Determine the [X, Y] coordinate at the center of the cell enclosing the given text.  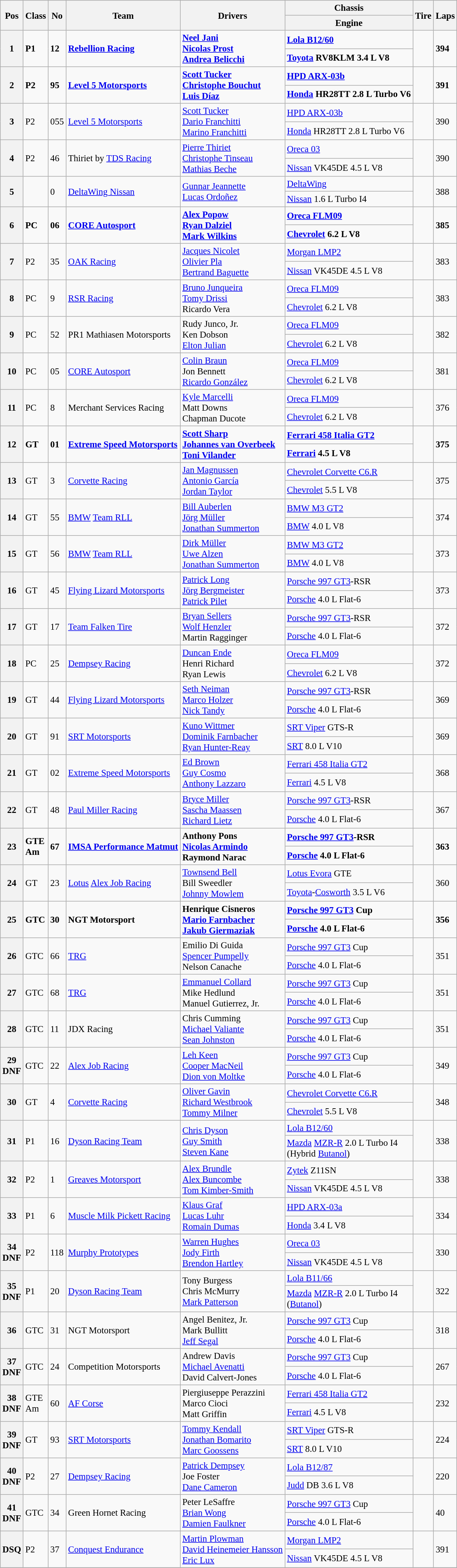
52 [57, 334]
14 [12, 517]
Rebellion Racing [123, 49]
385 [445, 225]
34DNF [12, 1253]
Lotus Evora GTE [349, 874]
Gunnar Jeannette Lucas Ordoñez [232, 192]
21 [12, 773]
10 [12, 371]
44 [57, 700]
Toyota-Cosworth 3.5 L V6 [349, 892]
JDX Racing [123, 1029]
Competition Motorsports [123, 1366]
5 [12, 192]
95 [57, 85]
Chris Dyson Guy Smith Steven Kane [232, 1141]
Scott Tucker Christophe Bouchut Luis Díaz [232, 85]
2 [12, 85]
376 [445, 408]
388 [445, 192]
Emilio Di Guida Spencer Pumpelly Nelson Canache [232, 956]
Muscle Milk Pickett Racing [123, 1216]
Alex Job Racing [123, 1066]
IMSA Performance Matmut [123, 846]
Green Hornet Racing [123, 1513]
Patrick Long Jörg Bergmeister Patrick Pilet [232, 591]
39DNF [12, 1439]
381 [445, 371]
Colin Braun Jon Bennett Ricardo González [232, 371]
Merchant Services Racing [123, 408]
Pos [12, 15]
Toyota RV8KLM 3.4 L V8 [349, 58]
348 [445, 1102]
38DNF [12, 1403]
Emmanuel Collard Mike Hedlund Manuel Gutierrez, Jr. [232, 993]
Lola B12/87 [349, 1467]
Tony Burgess Chris McMurry Mark Patterson [232, 1291]
Henrique Cisneros Mario Farnbacher Jakub Giermaziak [232, 919]
18 [12, 664]
118 [57, 1253]
330 [445, 1253]
45 [57, 591]
Bryce Miller Sascha Maassen Richard Lietz [232, 810]
60 [57, 1403]
Ed Brown Guy Cosmo Anthony Lazzaro [232, 773]
Andrew Davis Michael Avenatti David Calvert-Jones [232, 1366]
Lotus Alex Job Racing [123, 883]
Oliver Gavin Richard Westbrook Tommy Milner [232, 1102]
93 [57, 1439]
Pierre Thiriet Christophe Tinseau Mathias Beche [232, 158]
334 [445, 1216]
DeltaWing [349, 184]
Paul Miller Racing [123, 810]
Team [123, 15]
02 [57, 773]
267 [445, 1366]
Leh Keen Cooper MacNeil Dion von Moltke [232, 1066]
Kuno Wittmer Dominik Farnbacher Ryan Hunter-Reay [232, 737]
Tire [424, 15]
40DNF [12, 1476]
Peter LeSaffre Brian Wong Damien Faulkner [232, 1513]
Chassis [349, 8]
Mazda MZR-R 2.0 L Turbo I4(Butanol) [349, 1299]
367 [445, 810]
19 [12, 700]
01 [57, 444]
33 [12, 1216]
Neel Jani Nicolas Prost Andrea Belicchi [232, 49]
Laps [445, 15]
Angel Benitez, Jr. Mark Bullitt Jeff Segal [232, 1330]
Bruno Junqueira Tomy Drissi Ricardo Vera [232, 298]
Engine [349, 23]
05 [57, 371]
DeltaWing Nissan [123, 192]
34 [57, 1513]
220 [445, 1476]
Lola B11/66 [349, 1278]
67 [57, 846]
Team Falken Tire [123, 627]
Scott Tucker Dario Franchitti Marino Franchitti [232, 122]
Mazda MZR-R 2.0 L Turbo I4(Hybrid Butanol) [349, 1149]
46 [57, 158]
Scott Sharp Johannes van Overbeek Toni Vilander [232, 444]
PR1 Mathiasen Motorsports [123, 334]
368 [445, 773]
Martin Plowman David Heinemeier Hansson Eric Lux [232, 1549]
35DNF [12, 1291]
91 [57, 737]
Alex Popow Ryan Dalziel Mark Wilkins [232, 225]
Townsend Bell Bill Sweedler Johnny Mowlem [232, 883]
Nissan 1.6 L Turbo I4 [349, 199]
36 [12, 1330]
Klaus Graf Lucas Luhr Romain Dumas [232, 1216]
Tommy Kendall Jonathan Bomarito Marc Goossens [232, 1439]
41DNF [12, 1513]
055 [57, 122]
56 [57, 554]
Jacques Nicolet Olivier Pla Bertrand Baguette [232, 261]
Bryan Sellers Wolf Henzler Martin Ragginger [232, 627]
RSR Racing [123, 298]
AF Corse [123, 1403]
Drivers [232, 15]
382 [445, 334]
322 [445, 1291]
Conquest Endurance [123, 1549]
360 [445, 883]
Chris Cumming Michael Valiante Sean Johnston [232, 1029]
363 [445, 846]
35 [57, 261]
68 [57, 993]
06 [57, 225]
Bill Auberlen Jörg Müller Jonathan Summerton [232, 517]
Judd DB 3.6 L V8 [349, 1485]
Dirk Müller Uwe Alzen Jonathan Summerton [232, 554]
0 [57, 192]
37DNF [12, 1366]
224 [445, 1439]
37 [57, 1549]
356 [445, 919]
394 [445, 49]
40 [445, 1513]
318 [445, 1330]
Rudy Junco, Jr. Ken Dobson Elton Julian [232, 334]
55 [57, 517]
349 [445, 1066]
Warren Hughes Jody Firth Brendon Hartley [232, 1253]
32 [12, 1180]
Duncan Ende Henri Richard Ryan Lewis [232, 664]
26 [12, 956]
29DNF [12, 1066]
Zytek Z11SN [349, 1171]
HPD ARX-03a [349, 1207]
No [57, 15]
Thiriet by TDS Racing [123, 158]
48 [57, 810]
Honda 3.4 L V8 [349, 1225]
Piergiuseppe Perazzini Marco Cioci Matt Griffin [232, 1403]
Kyle Marcelli Matt Downs Chapman Ducote [232, 408]
Greaves Motorsport [123, 1180]
DSQ [12, 1549]
Class [36, 15]
Anthony Pons Nicolas Armindo Raymond Narac [232, 846]
66 [57, 956]
28 [12, 1029]
232 [445, 1403]
OAK Racing [123, 261]
374 [445, 517]
7 [12, 261]
Alex Brundle Alex Buncombe Tom Kimber-Smith [232, 1180]
15 [12, 554]
Jan Magnussen Antonio García Jordan Taylor [232, 481]
13 [12, 481]
Patrick Dempsey Joe Foster Dane Cameron [232, 1476]
Murphy Prototypes [123, 1253]
Seth Neiman Marco Holzer Nick Tandy [232, 700]
